From the cell containing the given text, extract its center point as (x, y) coordinate. 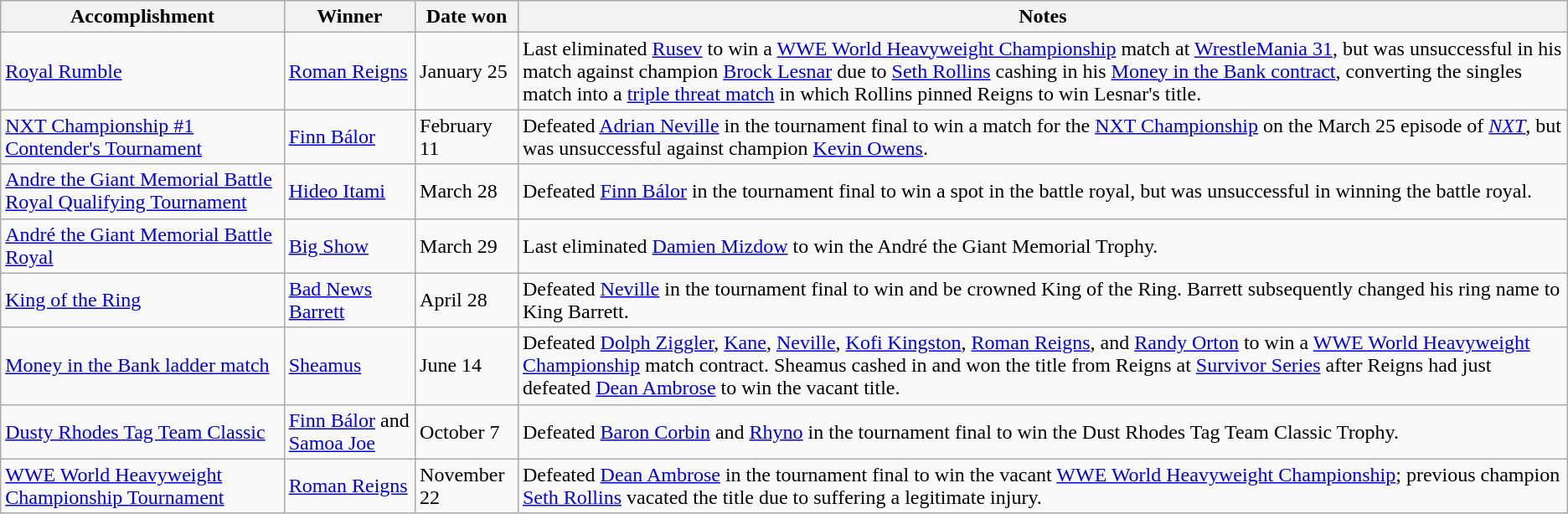
Accomplishment (142, 17)
Hideo Itami (349, 191)
Defeated Neville in the tournament final to win and be crowned King of the Ring. Barrett subsequently changed his ring name to King Barrett. (1042, 300)
Defeated Finn Bálor in the tournament final to win a spot in the battle royal, but was unsuccessful in winning the battle royal. (1042, 191)
NXT Championship #1 Contender's Tournament (142, 137)
March 28 (467, 191)
Sheamus (349, 366)
Finn Bálor (349, 137)
Winner (349, 17)
King of the Ring (142, 300)
Last eliminated Damien Mizdow to win the André the Giant Memorial Trophy. (1042, 246)
November 22 (467, 486)
Notes (1042, 17)
January 25 (467, 71)
WWE World Heavyweight Championship Tournament (142, 486)
October 7 (467, 432)
Defeated Baron Corbin and Rhyno in the tournament final to win the Dust Rhodes Tag Team Classic Trophy. (1042, 432)
Bad News Barrett (349, 300)
Royal Rumble (142, 71)
Big Show (349, 246)
Andre the Giant Memorial Battle Royal Qualifying Tournament (142, 191)
Dusty Rhodes Tag Team Classic (142, 432)
March 29 (467, 246)
April 28 (467, 300)
Finn Bálor and Samoa Joe (349, 432)
Date won (467, 17)
June 14 (467, 366)
André the Giant Memorial Battle Royal (142, 246)
Money in the Bank ladder match (142, 366)
February 11 (467, 137)
